Return the (X, Y) coordinate for the center point of the cell that contains the specified text.  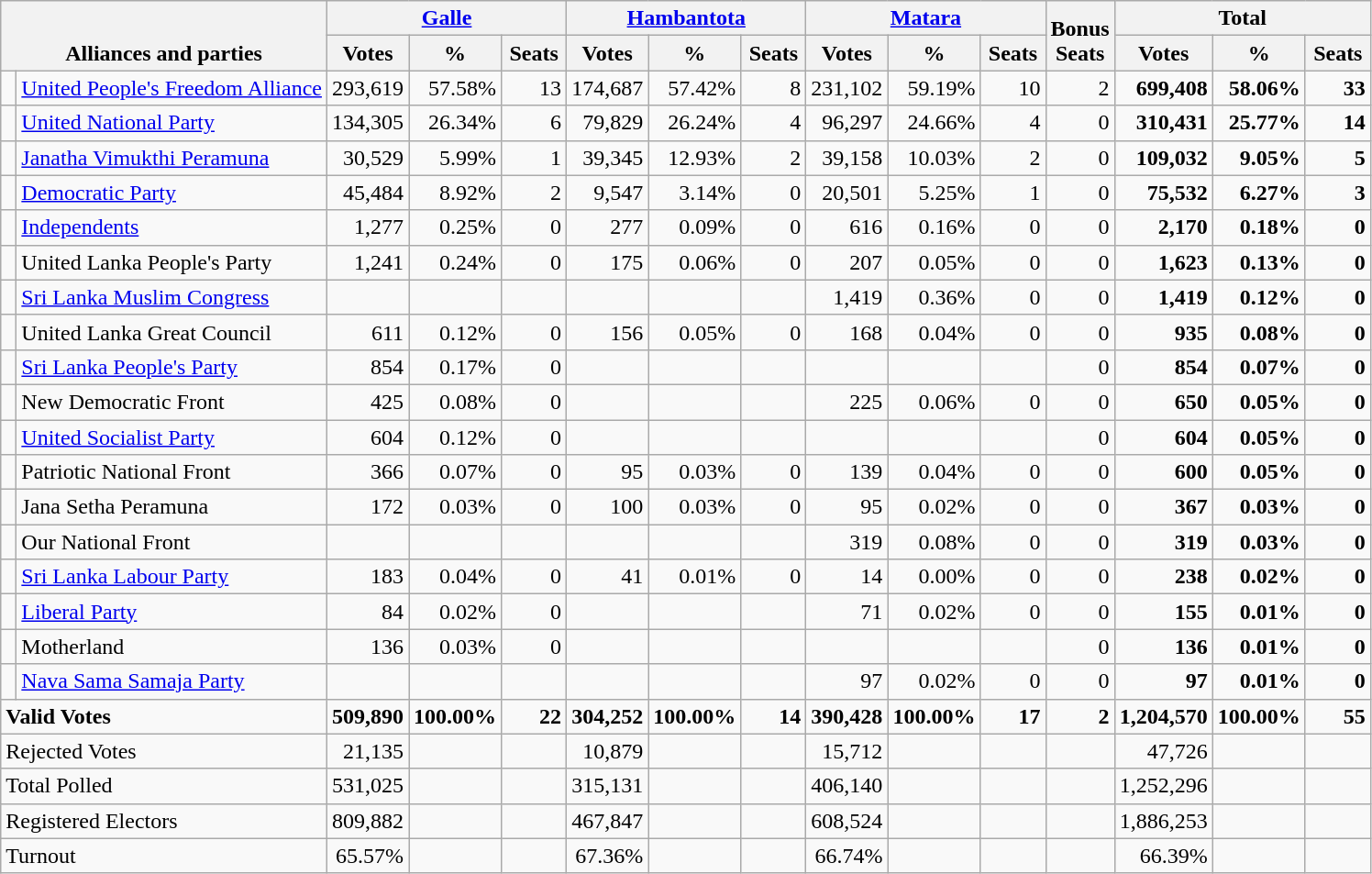
509,890 (367, 716)
12.93% (695, 158)
Motherland (172, 647)
Total (1242, 18)
174,687 (607, 88)
175 (607, 262)
Registered Electors (164, 821)
183 (367, 577)
United National Party (172, 123)
57.58% (455, 88)
0.16% (934, 227)
26.24% (695, 123)
600 (1163, 472)
10 (1012, 88)
139 (847, 472)
0.17% (455, 367)
BonusSeats (1080, 36)
United Lanka Great Council (172, 332)
Rejected Votes (164, 751)
United Lanka People's Party (172, 262)
Nava Sama Samaja Party (172, 681)
9.05% (1258, 158)
Jana Setha Peramuna (172, 507)
13 (534, 88)
3.14% (695, 193)
20,501 (847, 193)
5.25% (934, 193)
3 (1337, 193)
Valid Votes (164, 716)
45,484 (367, 193)
425 (367, 402)
8.92% (455, 193)
172 (367, 507)
1,241 (367, 262)
Our National Front (172, 542)
0.00% (934, 577)
367 (1163, 507)
24.66% (934, 123)
293,619 (367, 88)
225 (847, 402)
Democratic Party (172, 193)
Matara (926, 18)
155 (1163, 612)
26.34% (455, 123)
0.25% (455, 227)
134,305 (367, 123)
96,297 (847, 123)
608,524 (847, 821)
57.42% (695, 88)
39,345 (607, 158)
41 (607, 577)
935 (1163, 332)
611 (367, 332)
Liberal Party (172, 612)
33 (1337, 88)
5.99% (455, 158)
United People's Freedom Alliance (172, 88)
59.19% (934, 88)
616 (847, 227)
Sri Lanka People's Party (172, 367)
809,882 (367, 821)
66.74% (847, 856)
Independents (172, 227)
71 (847, 612)
15,712 (847, 751)
47,726 (1163, 751)
277 (607, 227)
84 (367, 612)
Turnout (164, 856)
467,847 (607, 821)
0.18% (1258, 227)
109,032 (1163, 158)
238 (1163, 577)
United Socialist Party (172, 437)
Total Polled (164, 786)
207 (847, 262)
100 (607, 507)
390,428 (847, 716)
Patriotic National Front (172, 472)
Sri Lanka Labour Party (172, 577)
156 (607, 332)
304,252 (607, 716)
17 (1012, 716)
1,204,570 (1163, 716)
168 (847, 332)
0.36% (934, 297)
0.09% (695, 227)
1,252,296 (1163, 786)
310,431 (1163, 123)
315,131 (607, 786)
406,140 (847, 786)
10,879 (607, 751)
1,886,253 (1163, 821)
8 (774, 88)
39,158 (847, 158)
75,532 (1163, 193)
67.36% (607, 856)
2,170 (1163, 227)
366 (367, 472)
650 (1163, 402)
66.39% (1163, 856)
65.57% (367, 856)
Galle (446, 18)
1,623 (1163, 262)
6.27% (1258, 193)
531,025 (367, 786)
6 (534, 123)
1,277 (367, 227)
10.03% (934, 158)
Janatha Vimukthi Peramuna (172, 158)
79,829 (607, 123)
9,547 (607, 193)
30,529 (367, 158)
0.24% (455, 262)
55 (1337, 716)
231,102 (847, 88)
Alliances and parties (164, 36)
New Democratic Front (172, 402)
25.77% (1258, 123)
Sri Lanka Muslim Congress (172, 297)
0.13% (1258, 262)
Hambantota (686, 18)
21,135 (367, 751)
5 (1337, 158)
58.06% (1258, 88)
699,408 (1163, 88)
22 (534, 716)
